Scan for the cell matching the given text and deliver its (x, y) coordinate at center. 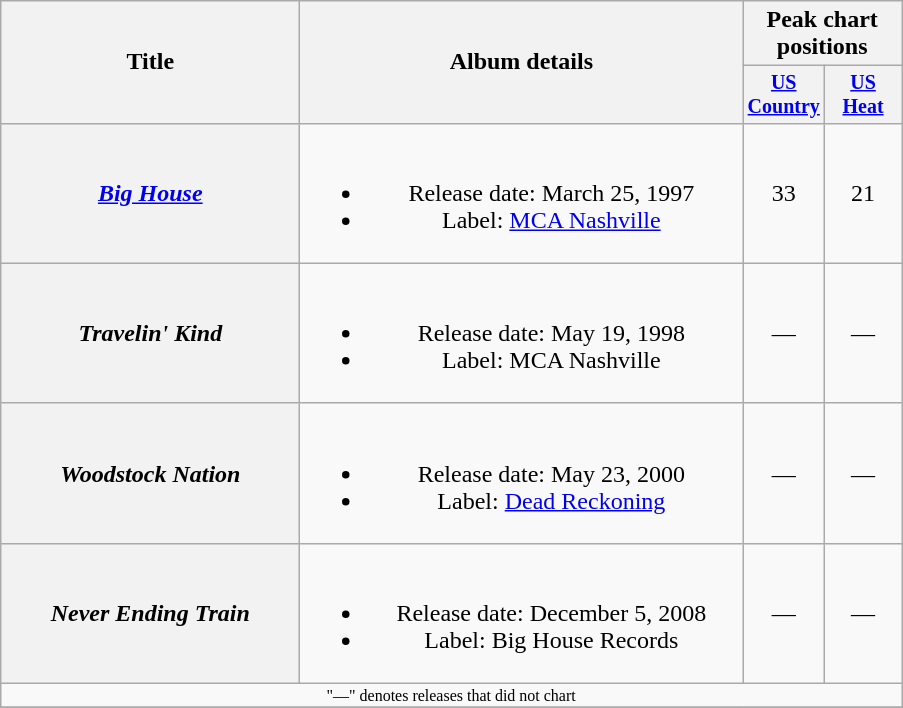
33 (784, 193)
Big House (150, 193)
US Heat (864, 94)
Travelin' Kind (150, 333)
"—" denotes releases that did not chart (452, 696)
Release date: December 5, 2008Label: Big House Records (522, 613)
Release date: March 25, 1997Label: MCA Nashville (522, 193)
Release date: May 23, 2000Label: Dead Reckoning (522, 473)
Title (150, 62)
Never Ending Train (150, 613)
Release date: May 19, 1998Label: MCA Nashville (522, 333)
Peak chartpositions (822, 34)
21 (864, 193)
Woodstock Nation (150, 473)
Album details (522, 62)
US Country (784, 94)
